Return [x, y] of the center of cell containing provided text 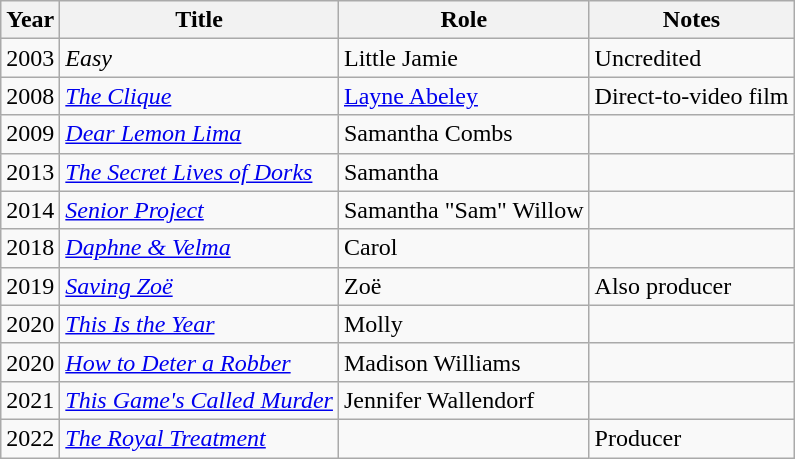
Daphne & Velma [200, 248]
Samantha [464, 172]
Year [30, 20]
2022 [30, 438]
Also producer [692, 286]
2014 [30, 210]
2019 [30, 286]
Samantha "Sam" Willow [464, 210]
Carol [464, 248]
Saving Zoë [200, 286]
Notes [692, 20]
Samantha Combs [464, 134]
The Secret Lives of Dorks [200, 172]
Direct-to-video film [692, 96]
2003 [30, 58]
This Game's Called Murder [200, 400]
Little Jamie [464, 58]
Zoë [464, 286]
Layne Abeley [464, 96]
2009 [30, 134]
The Royal Treatment [200, 438]
2008 [30, 96]
Uncredited [692, 58]
Madison Williams [464, 362]
Role [464, 20]
The Clique [200, 96]
Jennifer Wallendorf [464, 400]
Easy [200, 58]
This Is the Year [200, 324]
Senior Project [200, 210]
Title [200, 20]
How to Deter a Robber [200, 362]
Molly [464, 324]
2013 [30, 172]
2018 [30, 248]
Producer [692, 438]
2021 [30, 400]
Dear Lemon Lima [200, 134]
